Determine the (x, y) coordinate at the center of the cell enclosing the given text.  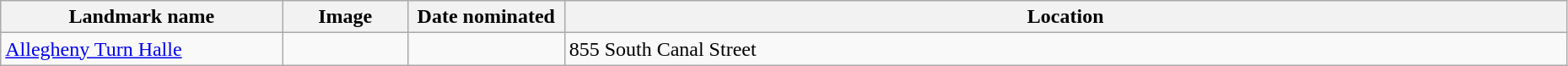
855 South Canal Street (1065, 49)
Date nominated (486, 17)
Location (1065, 17)
Allegheny Turn Halle (142, 49)
Image (346, 17)
Landmark name (142, 17)
